Identify which cell holds the provided text, then report its [x, y] central coordinate. 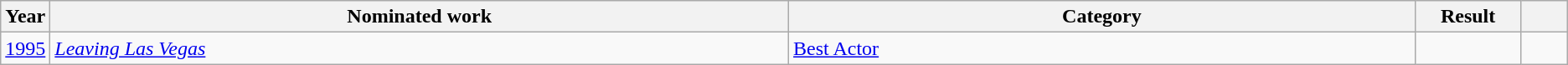
Nominated work [420, 17]
1995 [25, 48]
Best Actor [1102, 48]
Category [1102, 17]
Leaving Las Vegas [420, 48]
Result [1467, 17]
Year [25, 17]
